For the text-containing cell, return its midpoint in [X, Y] coordinate format. 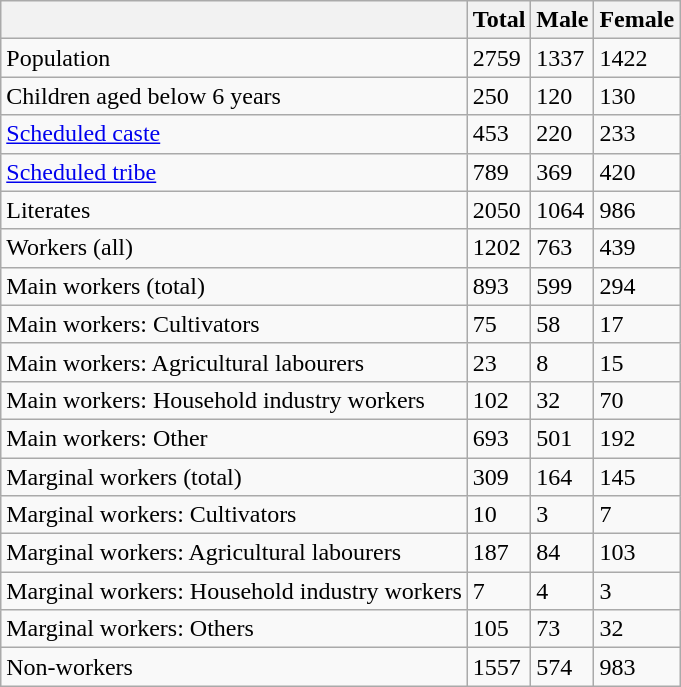
164 [562, 477]
1337 [562, 58]
130 [637, 96]
Main workers (total) [234, 286]
Marginal workers (total) [234, 477]
10 [499, 515]
105 [499, 629]
58 [562, 324]
102 [499, 400]
250 [499, 96]
693 [499, 438]
75 [499, 324]
4 [562, 591]
187 [499, 553]
233 [637, 134]
Marginal workers: Agricultural labourers [234, 553]
Female [637, 20]
Total [499, 20]
Marginal workers: Household industry workers [234, 591]
1202 [499, 248]
Scheduled caste [234, 134]
893 [499, 286]
420 [637, 172]
763 [562, 248]
574 [562, 667]
Children aged below 6 years [234, 96]
220 [562, 134]
192 [637, 438]
599 [562, 286]
73 [562, 629]
2050 [499, 210]
120 [562, 96]
1064 [562, 210]
1557 [499, 667]
Scheduled tribe [234, 172]
453 [499, 134]
309 [499, 477]
294 [637, 286]
439 [637, 248]
84 [562, 553]
23 [499, 362]
Workers (all) [234, 248]
Main workers: Agricultural labourers [234, 362]
983 [637, 667]
789 [499, 172]
Literates [234, 210]
1422 [637, 58]
Marginal workers: Cultivators [234, 515]
8 [562, 362]
Male [562, 20]
145 [637, 477]
70 [637, 400]
Non-workers [234, 667]
369 [562, 172]
Marginal workers: Others [234, 629]
986 [637, 210]
501 [562, 438]
Population [234, 58]
Main workers: Household industry workers [234, 400]
Main workers: Other [234, 438]
Main workers: Cultivators [234, 324]
103 [637, 553]
15 [637, 362]
17 [637, 324]
2759 [499, 58]
